For the text-containing cell, return its midpoint in (X, Y) coordinate format. 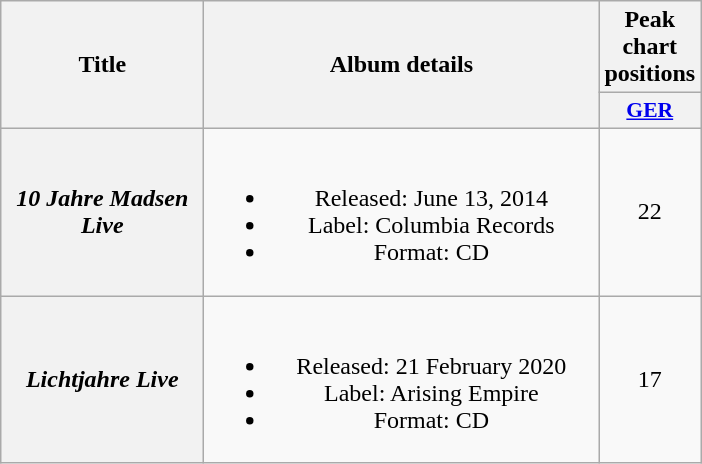
Lichtjahre Live (102, 380)
Released: June 13, 2014Label: Columbia RecordsFormat: CD (402, 212)
17 (650, 380)
GER (650, 111)
10 Jahre Madsen Live (102, 212)
Peak chart positions (650, 47)
Released: 21 February 2020Label: Arising EmpireFormat: CD (402, 380)
22 (650, 212)
Album details (402, 65)
Title (102, 65)
